Pinpoint the cell where the given text exists, returning its (x, y) midpoint coordinate. 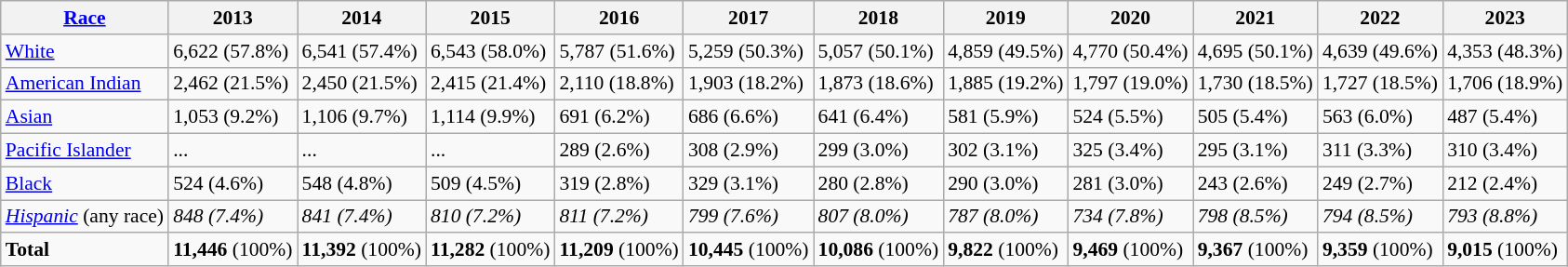
243 (2.6%) (1256, 183)
734 (7.8%) (1130, 217)
Total (85, 250)
302 (3.1%) (1005, 151)
290 (3.0%) (1005, 183)
2,450 (21.5%) (362, 84)
787 (8.0%) (1005, 217)
2,110 (18.8%) (618, 84)
793 (8.8%) (1505, 217)
4,770 (50.4%) (1130, 51)
1,106 (9.7%) (362, 117)
11,209 (100%) (618, 250)
281 (3.0%) (1130, 183)
1,730 (18.5%) (1256, 84)
2016 (618, 18)
848 (7.4%) (233, 217)
1,053 (9.2%) (233, 117)
212 (2.4%) (1505, 183)
2020 (1130, 18)
10,086 (100%) (879, 250)
641 (6.4%) (879, 117)
2018 (879, 18)
581 (5.9%) (1005, 117)
524 (5.5%) (1130, 117)
691 (6.2%) (618, 117)
509 (4.5%) (490, 183)
1,903 (18.2%) (749, 84)
9,367 (100%) (1256, 250)
311 (3.3%) (1380, 151)
686 (6.6%) (749, 117)
5,787 (51.6%) (618, 51)
308 (2.9%) (749, 151)
329 (3.1%) (749, 183)
1,873 (18.6%) (879, 84)
Hispanic (any race) (85, 217)
5,259 (50.3%) (749, 51)
2022 (1380, 18)
4,695 (50.1%) (1256, 51)
1,114 (9.9%) (490, 117)
299 (3.0%) (879, 151)
9,822 (100%) (1005, 250)
2,462 (21.5%) (233, 84)
841 (7.4%) (362, 217)
1,885 (19.2%) (1005, 84)
2013 (233, 18)
6,543 (58.0%) (490, 51)
2017 (749, 18)
4,859 (49.5%) (1005, 51)
9,359 (100%) (1380, 250)
Black (85, 183)
11,282 (100%) (490, 250)
487 (5.4%) (1505, 117)
11,392 (100%) (362, 250)
811 (7.2%) (618, 217)
2023 (1505, 18)
6,622 (57.8%) (233, 51)
1,727 (18.5%) (1380, 84)
American Indian (85, 84)
310 (3.4%) (1505, 151)
11,446 (100%) (233, 250)
10,445 (100%) (749, 250)
5,057 (50.1%) (879, 51)
505 (5.4%) (1256, 117)
524 (4.6%) (233, 183)
9,469 (100%) (1130, 250)
810 (7.2%) (490, 217)
2021 (1256, 18)
2019 (1005, 18)
4,639 (49.6%) (1380, 51)
1,706 (18.9%) (1505, 84)
563 (6.0%) (1380, 117)
319 (2.8%) (618, 183)
2,415 (21.4%) (490, 84)
Race (85, 18)
548 (4.8%) (362, 183)
295 (3.1%) (1256, 151)
2015 (490, 18)
794 (8.5%) (1380, 217)
798 (8.5%) (1256, 217)
9,015 (100%) (1505, 250)
White (85, 51)
Pacific Islander (85, 151)
280 (2.8%) (879, 183)
6,541 (57.4%) (362, 51)
799 (7.6%) (749, 217)
325 (3.4%) (1130, 151)
249 (2.7%) (1380, 183)
4,353 (48.3%) (1505, 51)
807 (8.0%) (879, 217)
2014 (362, 18)
289 (2.6%) (618, 151)
1,797 (19.0%) (1130, 84)
Asian (85, 117)
